Pinpoint the cell where the given text exists, returning its (X, Y) midpoint coordinate. 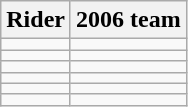
2006 team (128, 20)
Rider (36, 20)
